Locate the cell with the specified text and output its (x, y) center coordinate. 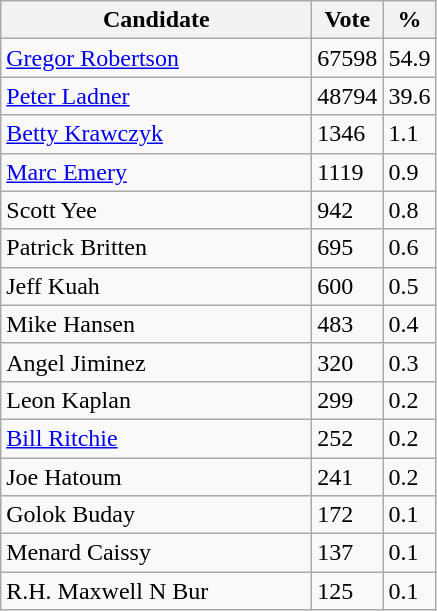
942 (348, 210)
Scott Yee (156, 210)
172 (348, 515)
1346 (348, 134)
483 (348, 324)
1.1 (410, 134)
299 (348, 400)
0.8 (410, 210)
Candidate (156, 20)
67598 (348, 58)
1119 (348, 172)
39.6 (410, 96)
Angel Jiminez (156, 362)
Vote (348, 20)
Joe Hatoum (156, 477)
Golok Buday (156, 515)
% (410, 20)
Leon Kaplan (156, 400)
54.9 (410, 58)
R.H. Maxwell N Bur (156, 591)
0.4 (410, 324)
Betty Krawczyk (156, 134)
Bill Ritchie (156, 438)
600 (348, 286)
252 (348, 438)
Patrick Britten (156, 248)
137 (348, 553)
0.6 (410, 248)
241 (348, 477)
Mike Hansen (156, 324)
0.9 (410, 172)
Gregor Robertson (156, 58)
125 (348, 591)
Marc Emery (156, 172)
695 (348, 248)
320 (348, 362)
48794 (348, 96)
0.5 (410, 286)
0.3 (410, 362)
Menard Caissy (156, 553)
Peter Ladner (156, 96)
Jeff Kuah (156, 286)
